For the text-containing cell, return its midpoint in [X, Y] coordinate format. 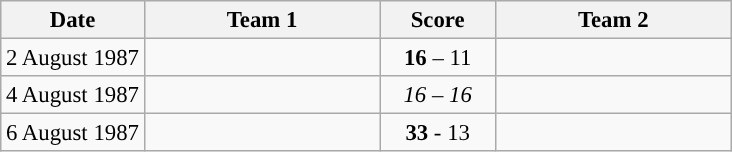
4 August 1987 [73, 95]
33 - 13 [438, 133]
16 – 11 [438, 58]
Date [73, 20]
16 – 16 [438, 95]
2 August 1987 [73, 58]
6 August 1987 [73, 133]
Team 1 [262, 20]
Team 2 [613, 20]
Score [438, 20]
